Determine the [X, Y] coordinate at the center of the cell enclosing the given text.  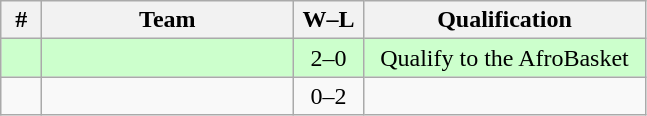
2–0 [328, 58]
Qualify to the AfroBasket [504, 58]
Team [168, 20]
W–L [328, 20]
# [22, 20]
Qualification [504, 20]
0–2 [328, 96]
